Provide the [X, Y] coordinate of the cell's center where the given text is located.  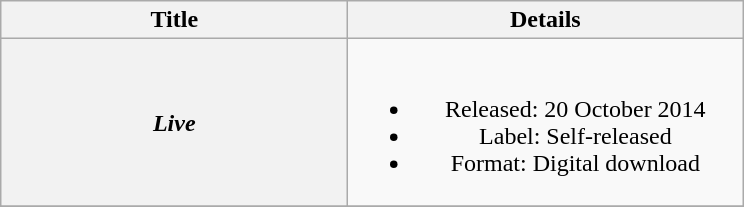
Live [174, 122]
Details [546, 20]
Released: 20 October 2014Label: Self-releasedFormat: Digital download [546, 122]
Title [174, 20]
